Extract the (x, y) coordinate from the center of the cell holding the provided text.  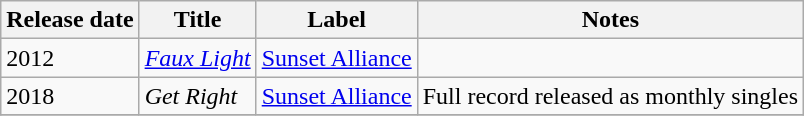
Title (198, 20)
Get Right (198, 96)
2012 (70, 58)
2018 (70, 96)
Full record released as monthly singles (610, 96)
Faux Light (198, 58)
Label (336, 20)
Release date (70, 20)
Notes (610, 20)
